Search for the cell housing the specified text and yield its (x, y) center coordinate. 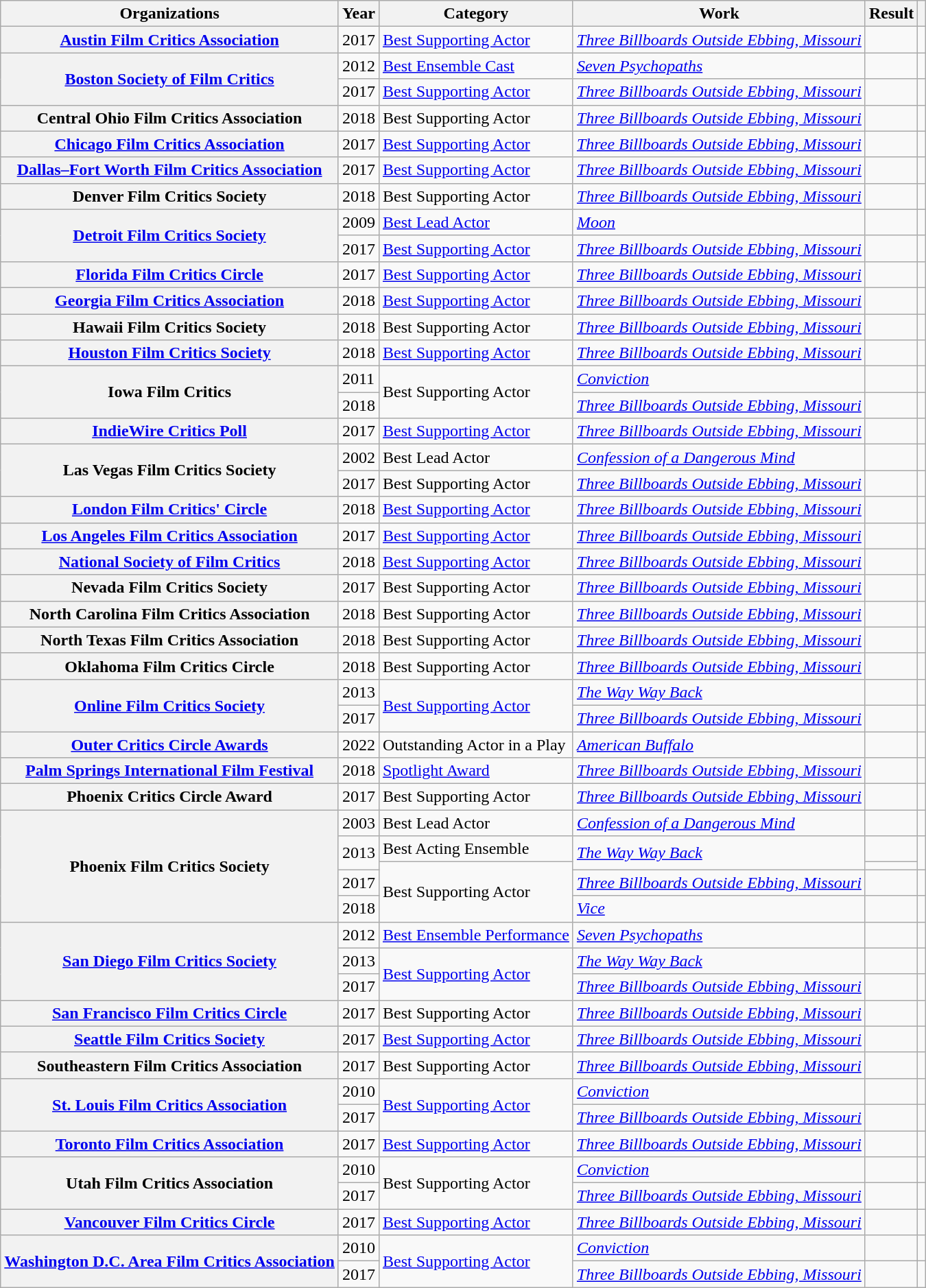
Online Film Critics Society (170, 705)
St. Louis Film Critics Association (170, 1104)
Vice (719, 909)
Denver Film Critics Society (170, 196)
2002 (358, 457)
San Diego Film Critics Society (170, 961)
Central Ohio Film Critics Association (170, 118)
Outstanding Actor in a Play (476, 744)
IndieWire Critics Poll (170, 431)
Boston Society of Film Critics (170, 79)
North Carolina Film Critics Association (170, 614)
National Society of Film Critics (170, 562)
Hawaii Film Critics Society (170, 327)
Spotlight Award (476, 771)
Organizations (170, 14)
Result (891, 14)
Los Angeles Film Critics Association (170, 536)
2009 (358, 222)
Detroit Film Critics Society (170, 235)
London Film Critics' Circle (170, 510)
Nevada Film Critics Society (170, 588)
2022 (358, 744)
Southeastern Film Critics Association (170, 1065)
2003 (358, 823)
American Buffalo (719, 744)
Dallas–Fort Worth Film Critics Association (170, 170)
Best Ensemble Cast (476, 66)
Phoenix Critics Circle Award (170, 797)
Houston Film Critics Society (170, 353)
Washington D.C. Area Film Critics Association (170, 1261)
Best Ensemble Performance (476, 935)
Georgia Film Critics Association (170, 300)
Work (719, 14)
Outer Critics Circle Awards (170, 744)
San Francisco Film Critics Circle (170, 1013)
Las Vegas Film Critics Society (170, 470)
Year (358, 14)
Moon (719, 222)
Phoenix Film Critics Society (170, 866)
2011 (358, 379)
Chicago Film Critics Association (170, 144)
Toronto Film Critics Association (170, 1143)
Category (476, 14)
Austin Film Critics Association (170, 40)
Vancouver Film Critics Circle (170, 1222)
Palm Springs International Film Festival (170, 771)
Florida Film Critics Circle (170, 274)
Utah Film Critics Association (170, 1183)
North Texas Film Critics Association (170, 640)
Best Acting Ensemble (476, 849)
Seattle Film Critics Society (170, 1039)
Iowa Film Critics (170, 392)
Oklahoma Film Critics Circle (170, 666)
